Output the [X, Y] coordinate of the center of the cell containing the given text.  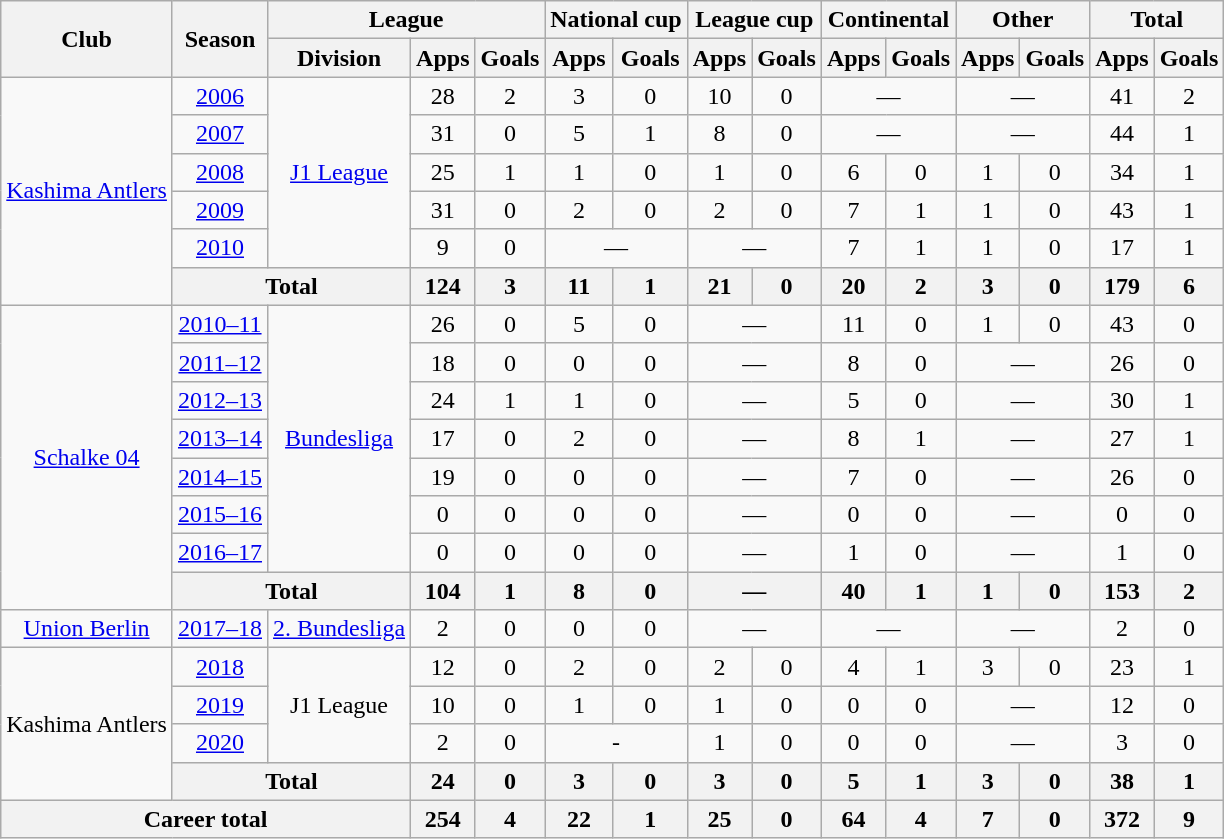
Career total [206, 819]
30 [1122, 400]
2020 [220, 743]
2006 [220, 96]
League [406, 20]
2. Bundesliga [340, 629]
2008 [220, 172]
27 [1122, 438]
40 [853, 591]
2010 [220, 248]
20 [853, 286]
Continental [888, 20]
21 [719, 286]
22 [579, 819]
Season [220, 39]
38 [1122, 781]
23 [1122, 667]
64 [853, 819]
19 [443, 477]
National cup [616, 20]
2019 [220, 705]
2009 [220, 210]
34 [1122, 172]
2017–18 [220, 629]
Bundesliga [340, 438]
2007 [220, 134]
153 [1122, 591]
Division [340, 58]
2013–14 [220, 438]
179 [1122, 286]
2018 [220, 667]
44 [1122, 134]
41 [1122, 96]
28 [443, 96]
2014–15 [220, 477]
Schalke 04 [87, 457]
372 [1122, 819]
League cup [754, 20]
- [616, 743]
2012–13 [220, 400]
18 [443, 362]
Union Berlin [87, 629]
2015–16 [220, 515]
2016–17 [220, 553]
104 [443, 591]
254 [443, 819]
Club [87, 39]
124 [443, 286]
Other [1023, 20]
2010–11 [220, 324]
2011–12 [220, 362]
